From the cell containing the given text, extract its center point as (x, y) coordinate. 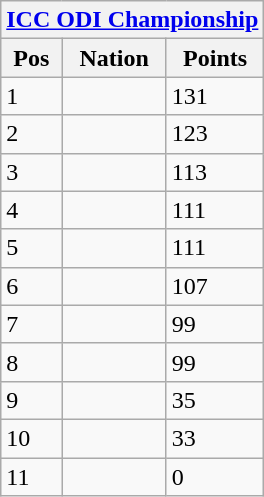
4 (32, 210)
113 (215, 172)
33 (215, 438)
9 (32, 400)
3 (32, 172)
131 (215, 96)
Points (215, 58)
7 (32, 324)
ICC ODI Championship (132, 20)
11 (32, 477)
5 (32, 248)
123 (215, 134)
2 (32, 134)
Nation (114, 58)
8 (32, 362)
35 (215, 400)
Pos (32, 58)
0 (215, 477)
10 (32, 438)
1 (32, 96)
107 (215, 286)
6 (32, 286)
